Find where the given text appears and provide that cell's center as [x, y] coordinate. 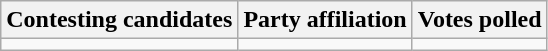
Party affiliation [325, 20]
Contesting candidates [120, 20]
Votes polled [480, 20]
